Locate the cell with the specified text and output its [X, Y] center coordinate. 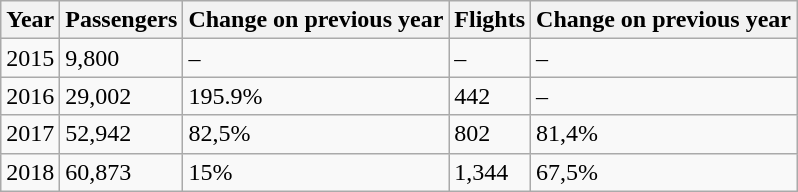
2015 [30, 58]
82,5% [316, 134]
81,4% [664, 134]
60,873 [122, 172]
Passengers [122, 20]
52,942 [122, 134]
29,002 [122, 96]
802 [490, 134]
2016 [30, 96]
15% [316, 172]
9,800 [122, 58]
2018 [30, 172]
442 [490, 96]
195.9% [316, 96]
Flights [490, 20]
Year [30, 20]
1,344 [490, 172]
67,5% [664, 172]
2017 [30, 134]
